Provide the [x, y] coordinate of the cell's center where the given text is located.  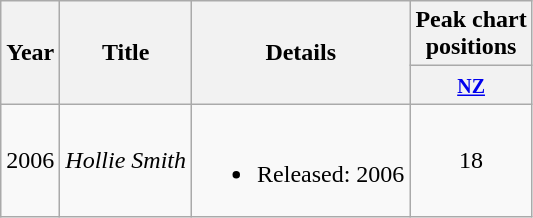
Hollie Smith [126, 160]
Released: 2006 [301, 160]
18 [471, 160]
Peak chartpositions [471, 34]
Title [126, 52]
NZ [471, 85]
2006 [30, 160]
Details [301, 52]
Year [30, 52]
